Identify which cell holds the provided text, then report its (X, Y) central coordinate. 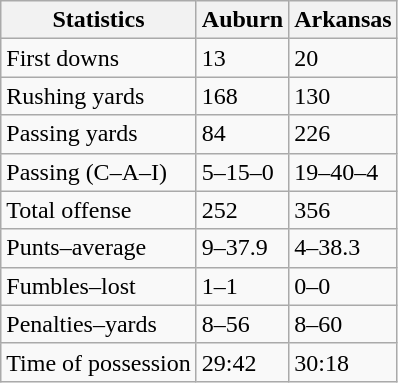
20 (343, 58)
9–37.9 (242, 248)
Punts–average (99, 248)
First downs (99, 58)
8–56 (242, 324)
168 (242, 96)
8–60 (343, 324)
5–15–0 (242, 172)
1–1 (242, 286)
356 (343, 210)
Passing (C–A–I) (99, 172)
Time of possession (99, 362)
29:42 (242, 362)
Total offense (99, 210)
Arkansas (343, 20)
Fumbles–lost (99, 286)
252 (242, 210)
4–38.3 (343, 248)
Passing yards (99, 134)
0–0 (343, 286)
Rushing yards (99, 96)
Auburn (242, 20)
84 (242, 134)
30:18 (343, 362)
Penalties–yards (99, 324)
13 (242, 58)
130 (343, 96)
19–40–4 (343, 172)
Statistics (99, 20)
226 (343, 134)
